Locate the cell with the specified text and output its (x, y) center coordinate. 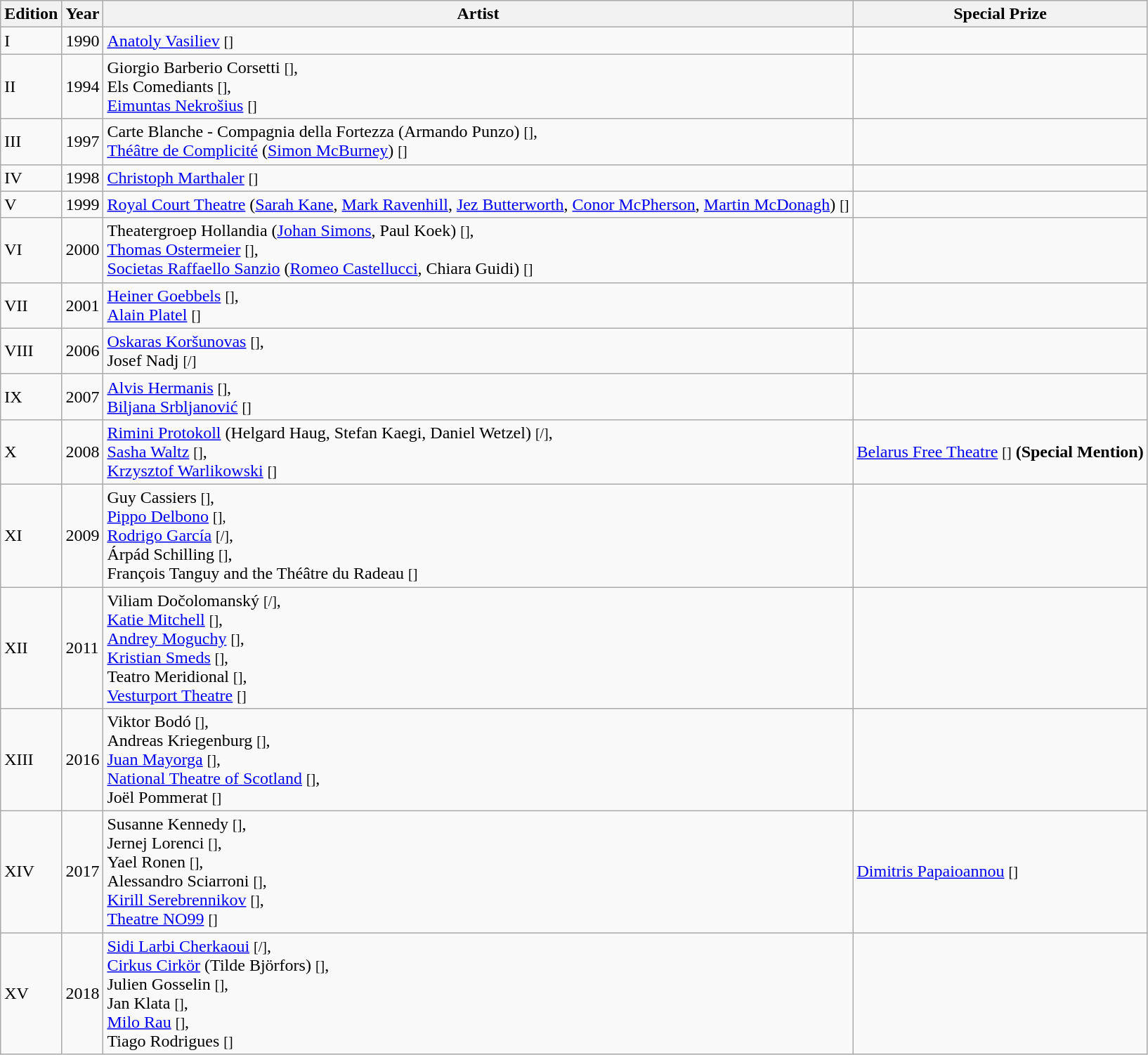
III (31, 142)
V (31, 204)
VI (31, 250)
XV (31, 993)
Year (83, 14)
2011 (83, 648)
Artist (478, 14)
1997 (83, 142)
IX (31, 396)
XIII (31, 760)
Dimitris Papaioannou [] (1000, 872)
Rimini Protokoll (Helgard Haug, Stefan Kaegi, Daniel Wetzel) [/],Sasha Waltz [],Krzysztof Warlikowski [] (478, 452)
2017 (83, 872)
VIII (31, 351)
Edition (31, 14)
VII (31, 305)
Christoph Marthaler [] (478, 178)
Oskaras Koršunovas [],Josef Nadj [/] (478, 351)
XII (31, 648)
2008 (83, 452)
XIV (31, 872)
Alvis Hermanis [],Biljana Srbljanović [] (478, 396)
2006 (83, 351)
1990 (83, 41)
Sidi Larbi Cherkaoui [/],Cirkus Cirkör (Tilde Björfors) [],Julien Gosselin [],Jan Klata [],Milo Rau [],Tiago Rodrigues [] (478, 993)
1994 (83, 86)
Guy Cassiers [],Pippo Delbono [],Rodrigo García [/],Árpád Schilling [],François Tanguy and the Théâtre du Radeau [] (478, 535)
Belarus Free Theatre [] (Special Mention) (1000, 452)
1999 (83, 204)
Viktor Bodó [],Andreas Kriegenburg [],Juan Mayorga [],National Theatre of Scotland [],Joël Pommerat [] (478, 760)
2018 (83, 993)
2007 (83, 396)
Giorgio Barberio Corsetti [],Els Comediants [],Eimuntas Nekrošius [] (478, 86)
Carte Blanche - Compagnia della Fortezza (Armando Punzo) [],Théâtre de Complicité (Simon McBurney) [] (478, 142)
1998 (83, 178)
Susanne Kennedy [],Jernej Lorenci [],Yael Ronen [],Alessandro Sciarroni [],Kirill Serebrennikov [],Theatre NO99 [] (478, 872)
Viliam Dočolomanský [/],Katie Mitchell [],Andrey Moguchy [],Kristian Smeds [],Teatro Meridional [],Vesturport Theatre [] (478, 648)
XI (31, 535)
Theatergroep Hollandia (Johan Simons, Paul Koek) [],Thomas Ostermeier [],Societas Raffaello Sanzio (Romeo Castellucci, Chiara Guidi) [] (478, 250)
2000 (83, 250)
IV (31, 178)
Anatoly Vasiliev [] (478, 41)
2001 (83, 305)
Special Prize (1000, 14)
Heiner Goebbels [],Alain Platel [] (478, 305)
2009 (83, 535)
I (31, 41)
2016 (83, 760)
II (31, 86)
X (31, 452)
Royal Court Theatre (Sarah Kane, Mark Ravenhill, Jez Butterworth, Conor McPherson, Martin McDonagh) [] (478, 204)
